Locate the cell with the specified text and output its (X, Y) center coordinate. 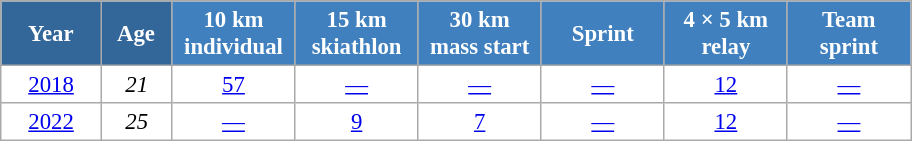
57 (234, 85)
Age (136, 34)
30 km mass start (480, 34)
15 km skiathlon (356, 34)
4 × 5 km relay (726, 34)
Year (52, 34)
25 (136, 122)
2022 (52, 122)
10 km individual (234, 34)
Sprint (602, 34)
21 (136, 85)
2018 (52, 85)
Team sprint (848, 34)
9 (356, 122)
7 (480, 122)
